Return [X, Y] of the center of cell containing provided text 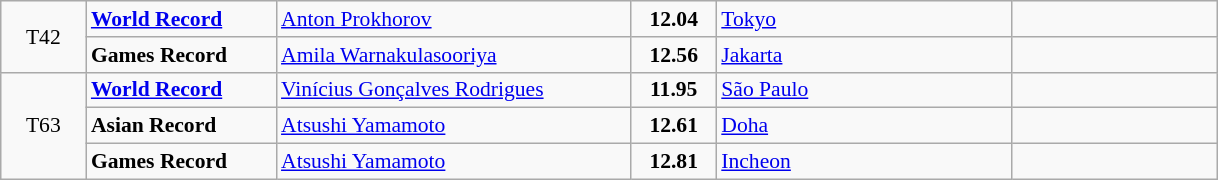
Tokyo [864, 19]
Jakarta [864, 55]
Amila Warnakulasooriya [454, 55]
11.95 [674, 90]
Vinícius Gonçalves Rodrigues [454, 90]
12.04 [674, 19]
12.61 [674, 126]
Asian Record [181, 126]
12.56 [674, 55]
São Paulo [864, 90]
Doha [864, 126]
T63 [44, 126]
Incheon [864, 162]
12.81 [674, 162]
T42 [44, 36]
Anton Prokhorov [454, 19]
